Detect which cell encompasses the target text, then output its [X, Y] center coordinate. 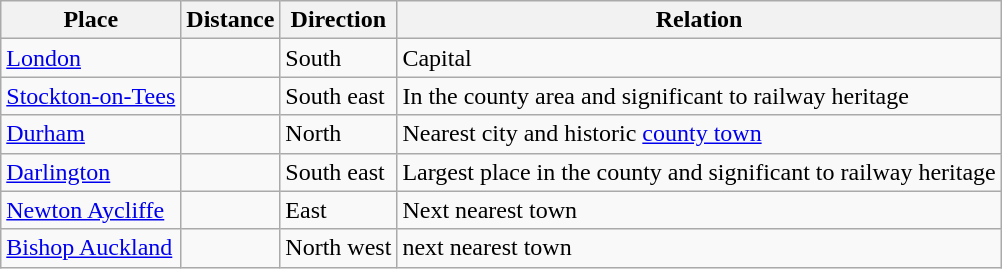
Stockton-on-Tees [91, 96]
Bishop Auckland [91, 248]
Durham [91, 134]
Nearest city and historic county town [699, 134]
Largest place in the county and significant to railway heritage [699, 172]
Relation [699, 20]
East [338, 210]
Next nearest town [699, 210]
Capital [699, 58]
Direction [338, 20]
Distance [230, 20]
Place [91, 20]
North west [338, 248]
In the county area and significant to railway heritage [699, 96]
Darlington [91, 172]
London [91, 58]
North [338, 134]
next nearest town [699, 248]
Newton Aycliffe [91, 210]
South [338, 58]
